Identify which cell holds the provided text, then report its (x, y) central coordinate. 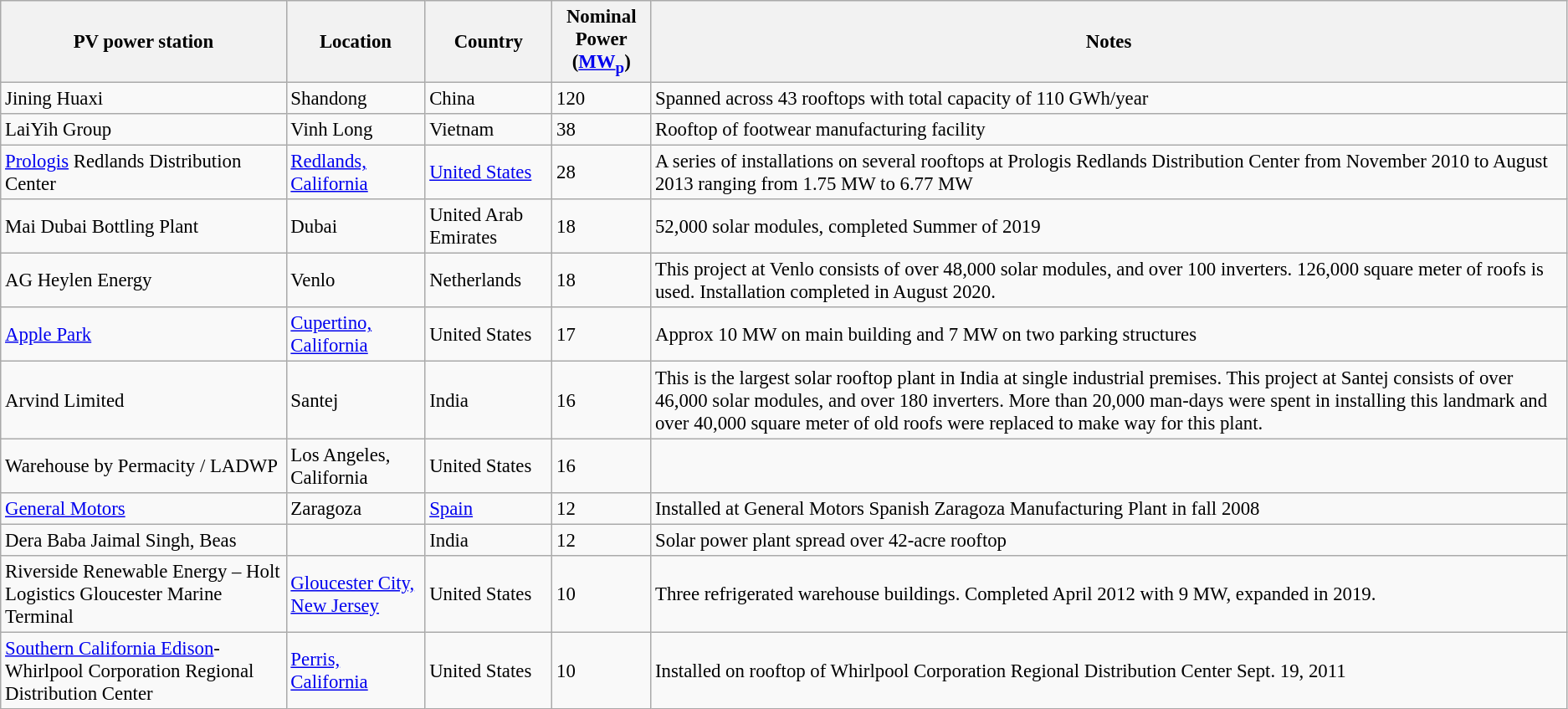
Solar power plant spread over 42-acre rooftop (1109, 540)
Location (356, 42)
Installed on rooftop of Whirlpool Corporation Regional Distribution Center Sept. 19, 2011 (1109, 670)
17 (602, 335)
Los Angeles, California (356, 465)
Spanned across 43 rooftops with total capacity of 110 GWh/year (1109, 99)
PV power station (144, 42)
Notes (1109, 42)
Spain (489, 508)
Gloucester City, New Jersey (356, 594)
Arvind Limited (144, 400)
Approx 10 MW on main building and 7 MW on two parking structures (1109, 335)
Warehouse by Permacity / LADWP (144, 465)
Southern California Edison-Whirlpool Corporation Regional Distribution Center (144, 670)
38 (602, 130)
120 (602, 99)
Perris, California (356, 670)
Zaragoza (356, 508)
Vinh Long (356, 130)
Venlo (356, 281)
Santej (356, 400)
Jining Huaxi (144, 99)
China (489, 99)
Dera Baba Jaimal Singh, Beas (144, 540)
Apple Park (144, 335)
AG Heylen Energy (144, 281)
Riverside Renewable Energy – Holt Logistics Gloucester Marine Terminal (144, 594)
Nominal Power(MWp) (602, 42)
Three refrigerated warehouse buildings. Completed April 2012 with 9 MW, expanded in 2019. (1109, 594)
Rooftop of footwear manufacturing facility (1109, 130)
52,000 solar modules, completed Summer of 2019 (1109, 226)
Installed at General Motors Spanish Zaragoza Manufacturing Plant in fall 2008 (1109, 508)
Redlands, California (356, 172)
Vietnam (489, 130)
Country (489, 42)
Shandong (356, 99)
United Arab Emirates (489, 226)
LaiYih Group (144, 130)
General Motors (144, 508)
28 (602, 172)
Mai Dubai Bottling Plant (144, 226)
Cupertino, California (356, 335)
Netherlands (489, 281)
Prologis Redlands Distribution Center (144, 172)
Dubai (356, 226)
